Identify which cell holds the provided text, then report its (X, Y) central coordinate. 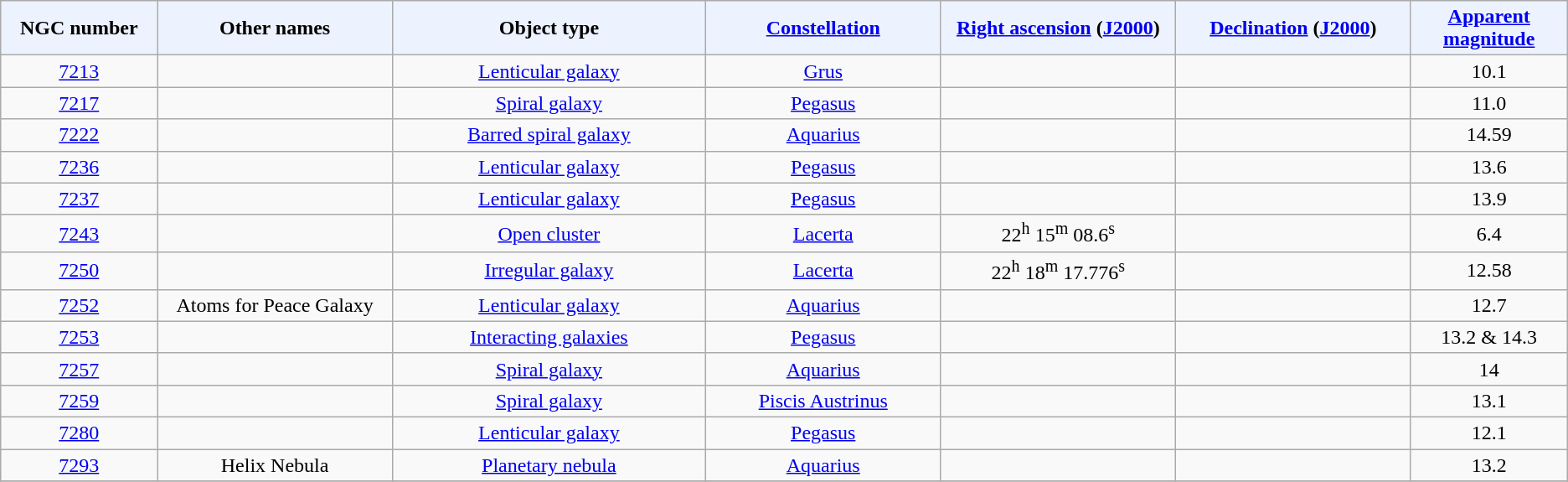
7237 (79, 199)
7253 (79, 337)
6.4 (1489, 233)
Right ascension (J2000) (1059, 29)
Piscis Austrinus (823, 401)
Other names (275, 29)
Atoms for Peace Galaxy (275, 305)
Irregular galaxy (549, 272)
7280 (79, 433)
12.58 (1489, 272)
13.1 (1489, 401)
12.1 (1489, 433)
7250 (79, 272)
7257 (79, 369)
14 (1489, 369)
11.0 (1489, 103)
14.59 (1489, 135)
7213 (79, 71)
Open cluster (549, 233)
22h 18m 17.776s (1059, 272)
7222 (79, 135)
Helix Nebula (275, 465)
22h 15m 08.6s (1059, 233)
Constellation (823, 29)
7252 (79, 305)
Object type (549, 29)
Grus (823, 71)
7236 (79, 167)
7259 (79, 401)
NGC number (79, 29)
13.2 & 14.3 (1489, 337)
10.1 (1489, 71)
13.9 (1489, 199)
7243 (79, 233)
Interacting galaxies (549, 337)
Declination (J2000) (1293, 29)
13.6 (1489, 167)
7293 (79, 465)
Apparent magnitude (1489, 29)
Barred spiral galaxy (549, 135)
7217 (79, 103)
13.2 (1489, 465)
12.7 (1489, 305)
Planetary nebula (549, 465)
